Return [X, Y] of the center of cell containing provided text 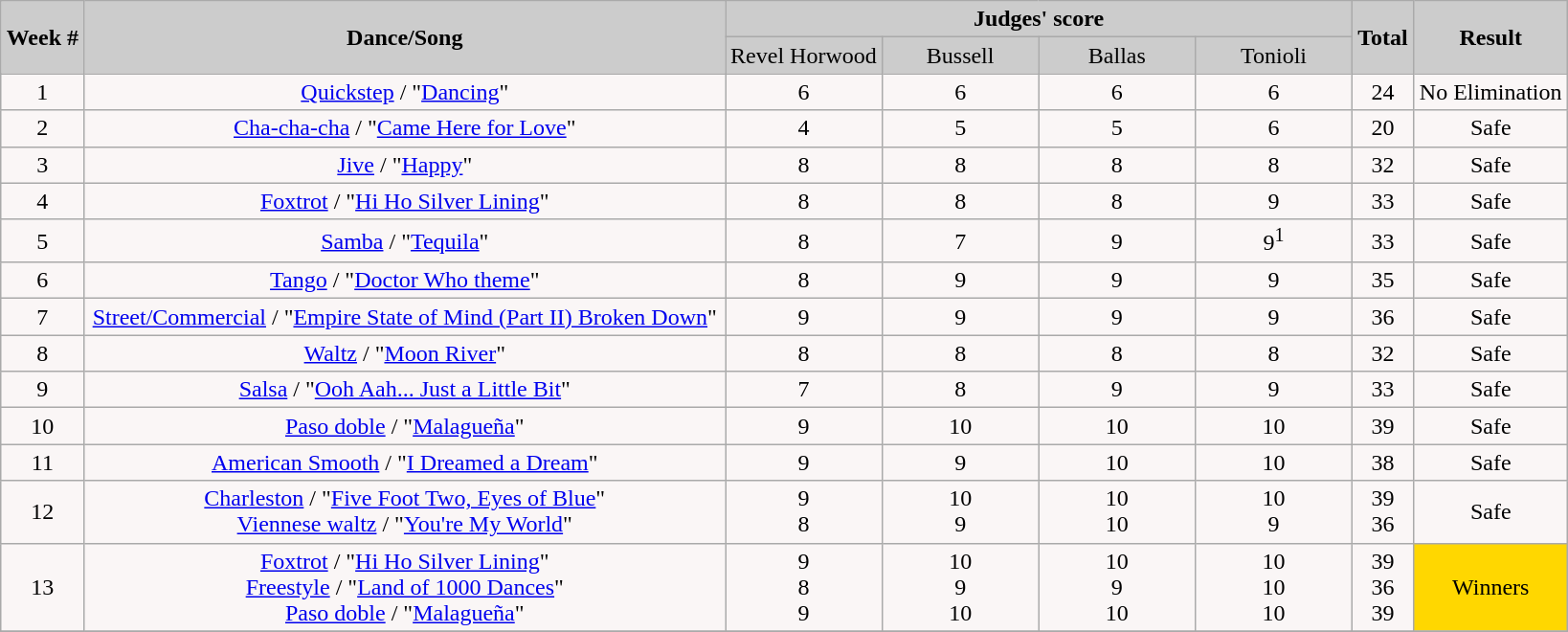
Bussell [960, 56]
Foxtrot / "Hi Ho Silver Lining" [405, 201]
Week # [42, 37]
Tango / "Doctor Who theme" [405, 281]
101010 [1274, 587]
3 [42, 165]
Tonioli [1274, 56]
98 [804, 511]
Foxtrot / "Hi Ho Silver Lining"Freestyle / "Land of 1000 Dances"Paso doble / "Malagueña" [405, 587]
Ballas [1117, 56]
Winners [1491, 587]
American Smooth / "I Dreamed a Dream" [405, 463]
91 [1274, 241]
1 [42, 92]
Judges' score [1040, 19]
1010 [1117, 511]
39 [1382, 426]
36 [1382, 317]
Charleston / "Five Foot Two, Eyes of Blue"Viennese waltz / "You're My World" [405, 511]
Dance/Song [405, 37]
Result [1491, 37]
38 [1382, 463]
2 [42, 128]
24 [1382, 92]
Waltz / "Moon River" [405, 353]
Quickstep / "Dancing" [405, 92]
989 [804, 587]
13 [42, 587]
12 [42, 511]
Total [1382, 37]
35 [1382, 281]
Salsa / "Ooh Aah... Just a Little Bit" [405, 390]
Revel Horwood [804, 56]
Jive / "Happy" [405, 165]
Cha-cha-cha / "Came Here for Love" [405, 128]
Samba / "Tequila" [405, 241]
20 [1382, 128]
Paso doble / "Malagueña" [405, 426]
3936 [1382, 511]
Street/Commercial / "Empire State of Mind (Part II) Broken Down" [405, 317]
No Elimination [1491, 92]
11 [42, 463]
393639 [1382, 587]
